Determine the (X, Y) coordinate at the center of the cell enclosing the given text.  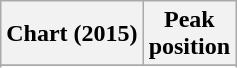
Peakposition (189, 34)
Chart (2015) (72, 34)
